For the text-containing cell, return its midpoint in [x, y] coordinate format. 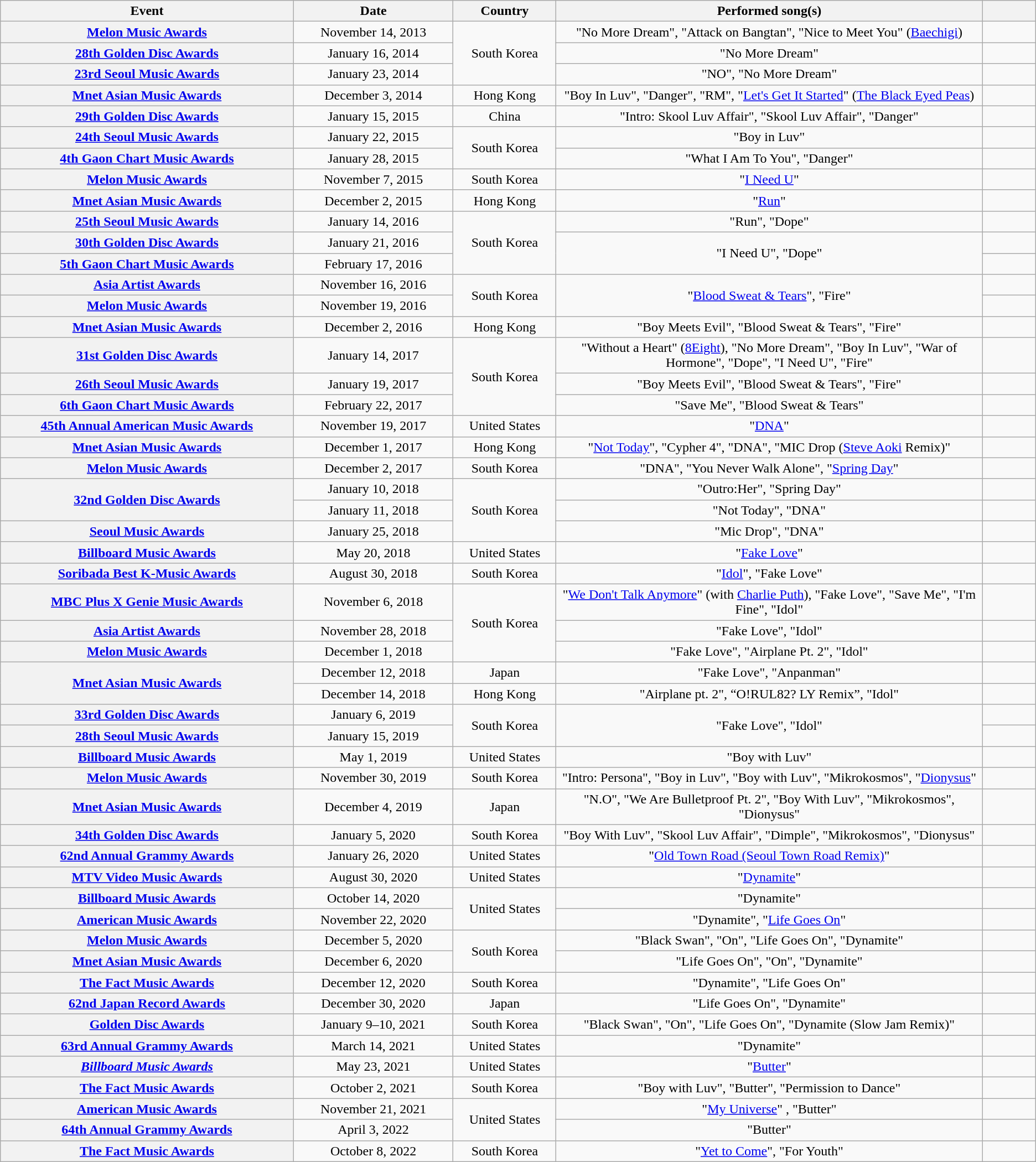
5th Gaon Chart Music Awards [147, 264]
"Boy In Luv", "Danger", "RM", "Let's Get It Started" (The Black Eyed Peas) [769, 95]
January 26, 2020 [373, 856]
December 2, 2016 [373, 327]
62nd Annual Grammy Awards [147, 856]
"DNA" [769, 426]
China [505, 116]
26th Seoul Music Awards [147, 384]
December 2, 2015 [373, 200]
January 15, 2015 [373, 116]
31st Golden Disc Awards [147, 355]
February 22, 2017 [373, 405]
April 3, 2022 [373, 1130]
March 14, 2021 [373, 1046]
Golden Disc Awards [147, 1025]
January 14, 2017 [373, 355]
November 7, 2015 [373, 179]
"My Universe" , "Butter" [769, 1109]
4th Gaon Chart Music Awards [147, 158]
December 6, 2020 [373, 961]
"Mic Drop", "DNA" [769, 531]
December 3, 2014 [373, 95]
February 17, 2016 [373, 264]
MTV Video Music Awards [147, 877]
October 2, 2021 [373, 1088]
"Black Swan", "On", "Life Goes On", "Dynamite (Slow Jam Remix)" [769, 1025]
January 10, 2018 [373, 489]
6th Gaon Chart Music Awards [147, 405]
63rd Annual Grammy Awards [147, 1046]
Performed song(s) [769, 11]
"I Need U" [769, 179]
64th Annual Grammy Awards [147, 1130]
December 1, 2017 [373, 447]
Date [373, 11]
December 5, 2020 [373, 940]
28th Seoul Music Awards [147, 736]
23rd Seoul Music Awards [147, 74]
32nd Golden Disc Awards [147, 500]
"Save Me", "Blood Sweat & Tears" [769, 405]
January 25, 2018 [373, 531]
"Black Swan", "On", "Life Goes On", "Dynamite" [769, 940]
August 30, 2020 [373, 877]
"Old Town Road (Seoul Town Road Remix)" [769, 856]
45th Annual American Music Awards [147, 426]
Event [147, 11]
October 8, 2022 [373, 1151]
33rd Golden Disc Awards [147, 715]
January 14, 2016 [373, 221]
"No More Dream", "Attack on Bangtan", "Nice to Meet You" (Baechigi) [769, 32]
"Fake Love" [769, 552]
30th Golden Disc Awards [147, 242]
May 1, 2019 [373, 757]
Country [505, 11]
"Boy with Luv" [769, 757]
December 14, 2018 [373, 694]
January 16, 2014 [373, 53]
"Life Goes On", "On", "Dynamite" [769, 961]
January 23, 2014 [373, 74]
28th Golden Disc Awards [147, 53]
November 19, 2017 [373, 426]
"NO", "No More Dream" [769, 74]
November 28, 2018 [373, 630]
"What I Am To You", "Danger" [769, 158]
"Idol", "Fake Love" [769, 573]
November 21, 2021 [373, 1109]
"Life Goes On", "Dynamite" [769, 1004]
January 15, 2019 [373, 736]
December 30, 2020 [373, 1004]
"Outro:Her", "Spring Day" [769, 489]
November 30, 2019 [373, 778]
January 5, 2020 [373, 835]
"I Need U", "Dope" [769, 253]
"No More Dream" [769, 53]
November 19, 2016 [373, 306]
"Airplane pt. 2", “O!RUL82? LY Remix”, "Idol" [769, 694]
January 21, 2016 [373, 242]
"Blood Sweat & Tears", "Fire" [769, 295]
"Boy with Luv", "Butter", "Permission to Dance" [769, 1088]
December 12, 2018 [373, 673]
"Boy With Luv", "Skool Luv Affair", "Dimple", "Mikrokosmos", "Dionysus" [769, 835]
Soribada Best K-Music Awards [147, 573]
25th Seoul Music Awards [147, 221]
October 14, 2020 [373, 898]
"N.O", "We Are Bulletproof Pt. 2", "Boy With Luv", "Mikrokosmos", "Dionysus" [769, 807]
January 11, 2018 [373, 510]
"Without a Heart" (8Eight), "No More Dream", "Boy In Luv", "War of Hormone", "Dope", "I Need U", "Fire" [769, 355]
34th Golden Disc Awards [147, 835]
November 14, 2013 [373, 32]
"Boy in Luv" [769, 137]
"Fake Love", "Airplane Pt. 2", "Idol" [769, 652]
January 19, 2017 [373, 384]
"DNA", "You Never Walk Alone", "Spring Day" [769, 468]
November 22, 2020 [373, 919]
January 6, 2019 [373, 715]
"Fake Love", "Anpanman" [769, 673]
December 12, 2020 [373, 982]
29th Golden Disc Awards [147, 116]
Seoul Music Awards [147, 531]
"Run" [769, 200]
"Yet to Come", "For Youth" [769, 1151]
"Run", "Dope" [769, 221]
November 6, 2018 [373, 602]
May 20, 2018 [373, 552]
November 16, 2016 [373, 285]
January 28, 2015 [373, 158]
24th Seoul Music Awards [147, 137]
January 22, 2015 [373, 137]
62nd Japan Record Awards [147, 1004]
"We Don't Talk Anymore" (with Charlie Puth), "Fake Love", "Save Me", "I'm Fine", "Idol" [769, 602]
January 9–10, 2021 [373, 1025]
"Intro: Skool Luv Affair", "Skool Luv Affair", "Danger" [769, 116]
"Not Today", "Cypher 4", "DNA", "MIC Drop (Steve Aoki Remix)" [769, 447]
December 1, 2018 [373, 652]
August 30, 2018 [373, 573]
MBC Plus X Genie Music Awards [147, 602]
"Intro: Persona", "Boy in Luv", "Boy with Luv", "Mikrokosmos", "Dionysus" [769, 778]
December 4, 2019 [373, 807]
"Not Today", "DNA" [769, 510]
December 2, 2017 [373, 468]
May 23, 2021 [373, 1067]
